Find where the given text appears and provide that cell's center as (X, Y) coordinate. 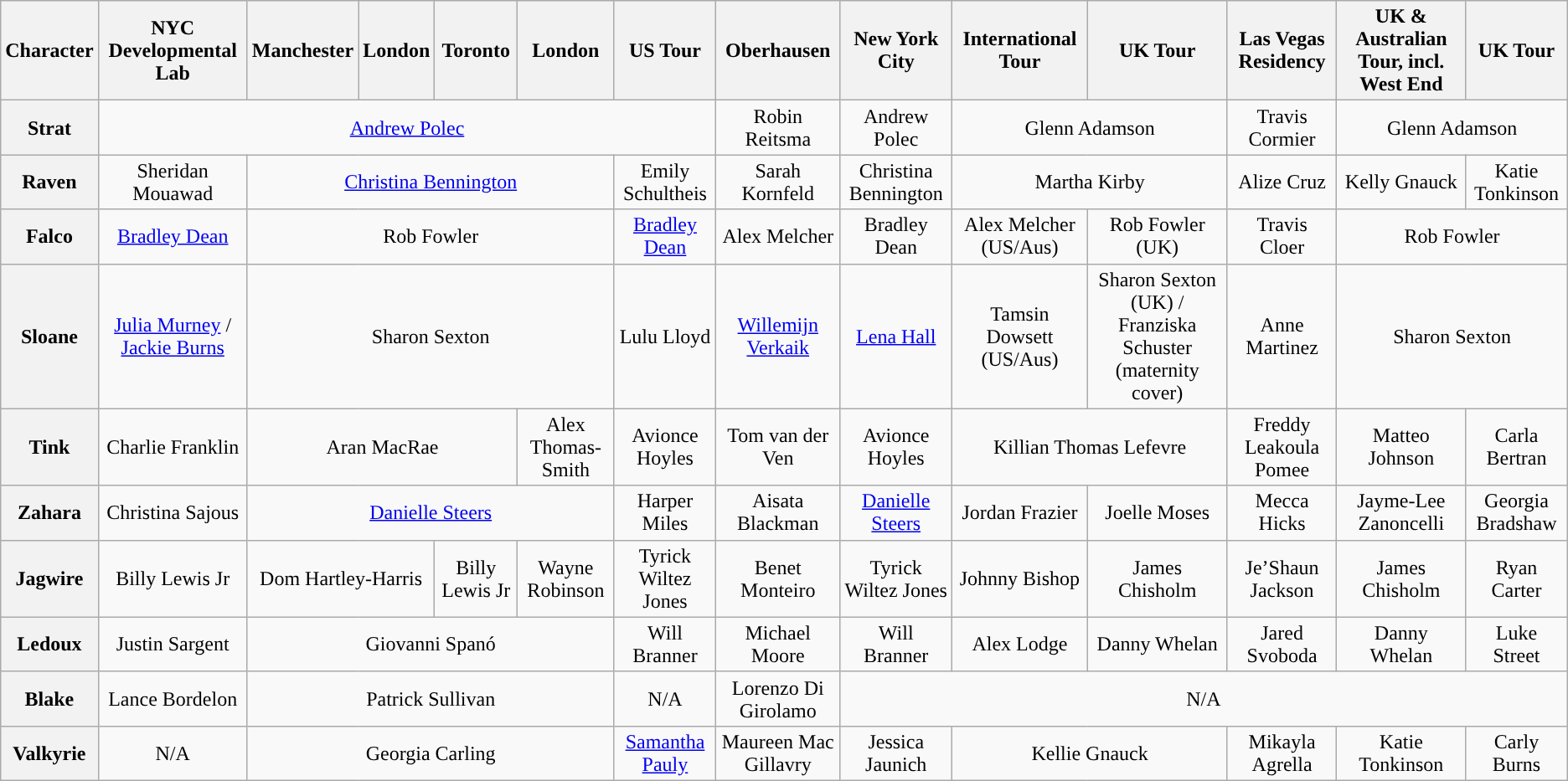
Zahara (49, 512)
Sarah Kornfeld (778, 182)
Luke Street (1517, 645)
Kellie Gnauck (1090, 753)
Martha Kirby (1090, 182)
Raven (49, 182)
Samantha Pauly (665, 753)
Killian Thomas Lefevre (1090, 447)
Tom van der Ven (778, 447)
Alex Thomas-Smith (566, 447)
Georgia Carling (431, 753)
Matteo Johnson (1401, 447)
Anne Martinez (1282, 337)
Carla Bertran (1517, 447)
Mikayla Agrella (1282, 753)
Jayme-Lee Zanoncelli (1401, 512)
Ledoux (49, 645)
Alex Lodge (1020, 645)
Robin Reitsma (778, 127)
Wayne Robinson (566, 578)
Lulu Lloyd (665, 337)
Freddy Leakoula Pomee (1282, 447)
Jessica Jaunich (896, 753)
Blake (49, 698)
Valkyrie (49, 753)
Harper Miles (665, 512)
Jordan Frazier (1020, 512)
Travis Cloer (1282, 236)
Oberhausen (778, 50)
Mecca Hicks (1282, 512)
Willemijn Verkaik (778, 337)
Justin Sargent (173, 645)
Jagwire (49, 578)
Benet Monteiro (778, 578)
Strat (49, 127)
Joelle Moses (1158, 512)
Lena Hall (896, 337)
Las Vegas Residency (1282, 50)
US Tour (665, 50)
Michael Moore (778, 645)
Alex Melcher (US/Aus) (1020, 236)
Ryan Carter (1517, 578)
Aran MacRae (382, 447)
Carly Burns (1517, 753)
Sheridan Mouawad (173, 182)
Giovanni Spanó (431, 645)
Maureen Mac Gillavry (778, 753)
Sharon Sexton (UK) / Franziska Schuster (maternity cover) (1158, 337)
New York City (896, 50)
Sloane (49, 337)
Charlie Franklin (173, 447)
Tamsin Dowsett (US/Aus) (1020, 337)
Julia Murney / Jackie Burns (173, 337)
Emily Schultheis (665, 182)
Dom Hartley-Harris (340, 578)
Kelly Gnauck (1401, 182)
Character (49, 50)
Lorenzo Di Girolamo (778, 698)
Alize Cruz (1282, 182)
NYC Developmental Lab (173, 50)
UK & Australian Tour, incl. West End (1401, 50)
Aisata Blackman (778, 512)
Je’Shaun Jackson (1282, 578)
International Tour (1020, 50)
Tink (49, 447)
Christina Sajous (173, 512)
Georgia Bradshaw (1517, 512)
Rob Fowler (UK) (1158, 236)
Falco (49, 236)
Patrick Sullivan (431, 698)
Toronto (476, 50)
Travis Cormier (1282, 127)
Lance Bordelon (173, 698)
Jared Svoboda (1282, 645)
Alex Melcher (778, 236)
Manchester (302, 50)
Johnny Bishop (1020, 578)
